For the text-containing cell, return its midpoint in (X, Y) coordinate format. 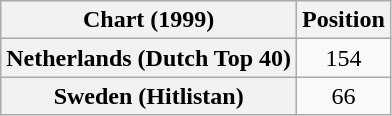
Chart (1999) (149, 20)
Position (344, 20)
Netherlands (Dutch Top 40) (149, 58)
Sweden (Hitlistan) (149, 96)
154 (344, 58)
66 (344, 96)
